Pinpoint the cell where the given text exists, returning its (x, y) midpoint coordinate. 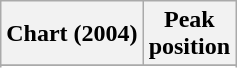
Peakposition (189, 34)
Chart (2004) (72, 34)
